Pinpoint the cell where the given text exists, returning its [x, y] midpoint coordinate. 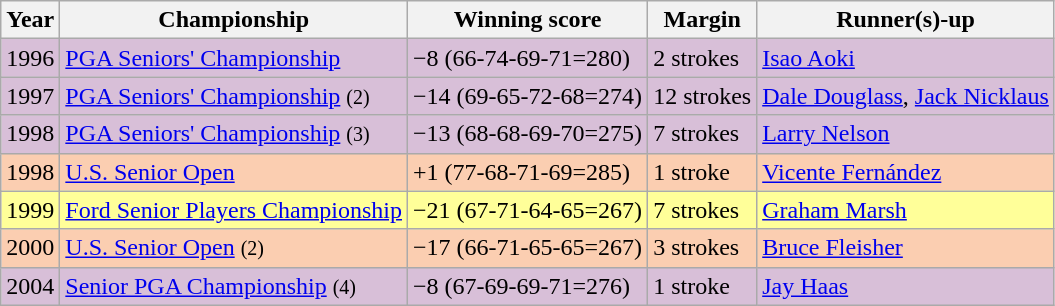
Runner(s)-up [906, 20]
−21 (67-71-64-65=267) [528, 210]
2000 [30, 248]
1999 [30, 210]
Margin [702, 20]
PGA Seniors' Championship (3) [234, 134]
2 strokes [702, 58]
3 strokes [702, 248]
−8 (66-74-69-71=280) [528, 58]
Senior PGA Championship (4) [234, 286]
−13 (68-68-69-70=275) [528, 134]
−17 (66-71-65-65=267) [528, 248]
U.S. Senior Open [234, 172]
PGA Seniors' Championship (2) [234, 96]
−14 (69-65-72-68=274) [528, 96]
PGA Seniors' Championship [234, 58]
Jay Haas [906, 286]
Year [30, 20]
2004 [30, 286]
1996 [30, 58]
Graham Marsh [906, 210]
Larry Nelson [906, 134]
Ford Senior Players Championship [234, 210]
Dale Douglass, Jack Nicklaus [906, 96]
−8 (67-69-69-71=276) [528, 286]
Winning score [528, 20]
Championship [234, 20]
+1 (77-68-71-69=285) [528, 172]
Vicente Fernández [906, 172]
Isao Aoki [906, 58]
U.S. Senior Open (2) [234, 248]
Bruce Fleisher [906, 248]
1997 [30, 96]
12 strokes [702, 96]
